Locate the cell with the specified text and output its (x, y) center coordinate. 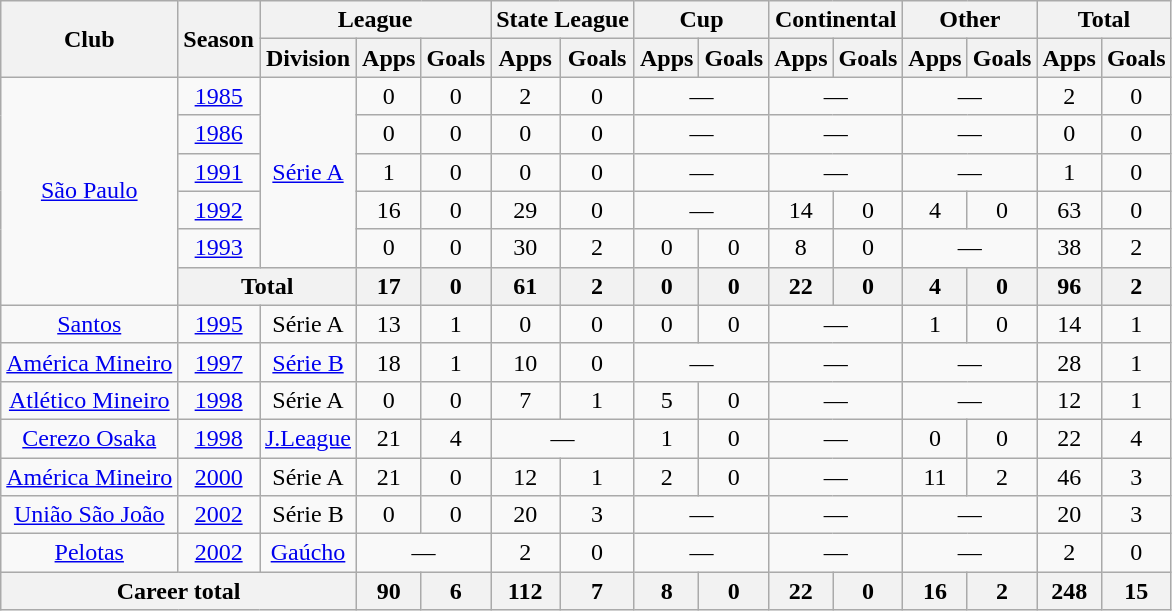
15 (1136, 591)
28 (1069, 362)
30 (526, 248)
Cup (701, 20)
Pelotas (90, 553)
1985 (219, 96)
1991 (219, 172)
46 (1069, 477)
112 (526, 591)
6 (456, 591)
Continental (836, 20)
2000 (219, 477)
96 (1069, 286)
248 (1069, 591)
1993 (219, 248)
Season (219, 39)
61 (526, 286)
Cerezo Osaka (90, 438)
League (376, 20)
18 (389, 362)
1997 (219, 362)
Atlético Mineiro (90, 400)
63 (1069, 210)
Gaúcho (308, 553)
90 (389, 591)
União São João (90, 515)
J.League (308, 438)
São Paulo (90, 191)
13 (389, 324)
State League (563, 20)
Club (90, 39)
1986 (219, 134)
11 (935, 477)
Other (970, 20)
1992 (219, 210)
29 (526, 210)
38 (1069, 248)
Career total (179, 591)
Division (308, 58)
5 (666, 400)
Santos (90, 324)
17 (389, 286)
1995 (219, 324)
10 (526, 362)
